Determine the [x, y] coordinate at the center of the cell enclosing the given text.  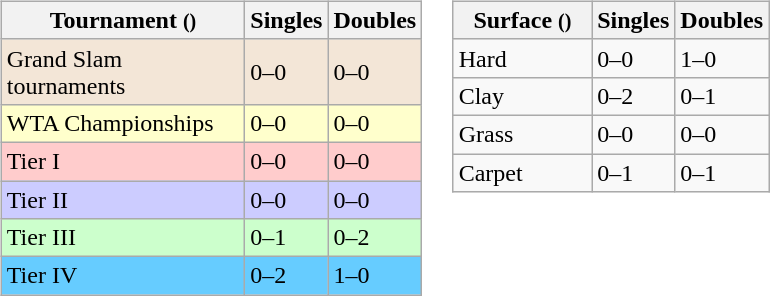
Clay [522, 96]
Grass [522, 134]
Tier II [123, 199]
WTA Championships [123, 123]
Hard [522, 58]
Tier IV [123, 276]
Tier I [123, 161]
Carpet [522, 173]
Tier III [123, 238]
Grand Slam tournaments [123, 72]
Tournament () [123, 20]
Surface () [522, 20]
